Find where the given text appears and provide that cell's center as (x, y) coordinate. 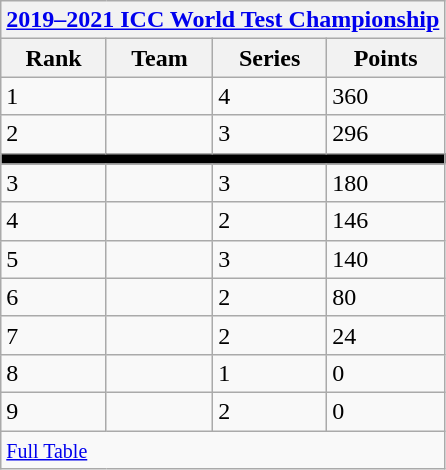
24 (386, 335)
80 (386, 297)
Rank (54, 58)
140 (386, 259)
360 (386, 96)
180 (386, 183)
2019–2021 ICC World Test Championship (223, 20)
Full Table (223, 449)
Team (159, 58)
5 (54, 259)
146 (386, 221)
7 (54, 335)
296 (386, 134)
Points (386, 58)
8 (54, 373)
6 (54, 297)
Series (270, 58)
9 (54, 411)
